Pinpoint the cell where the given text exists, returning its (x, y) midpoint coordinate. 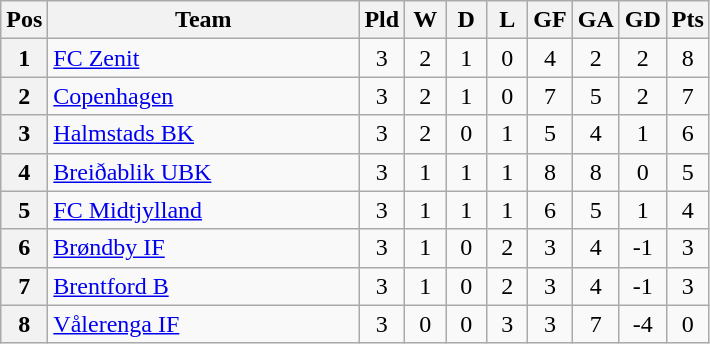
W (426, 20)
Brentford B (204, 286)
Pos (24, 20)
Copenhagen (204, 96)
D (466, 20)
L (508, 20)
Pld (382, 20)
-4 (642, 324)
Brøndby IF (204, 248)
FC Zenit (204, 58)
GA (596, 20)
Vålerenga IF (204, 324)
Halmstads BK (204, 134)
Pts (688, 20)
GF (550, 20)
Breiðablik UBK (204, 172)
GD (642, 20)
FC Midtjylland (204, 210)
Team (204, 20)
